Pinpoint the cell where the given text exists, returning its (X, Y) midpoint coordinate. 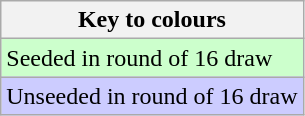
Key to colours (152, 20)
Unseeded in round of 16 draw (152, 96)
Seeded in round of 16 draw (152, 58)
